Detect which cell encompasses the target text, then output its [x, y] center coordinate. 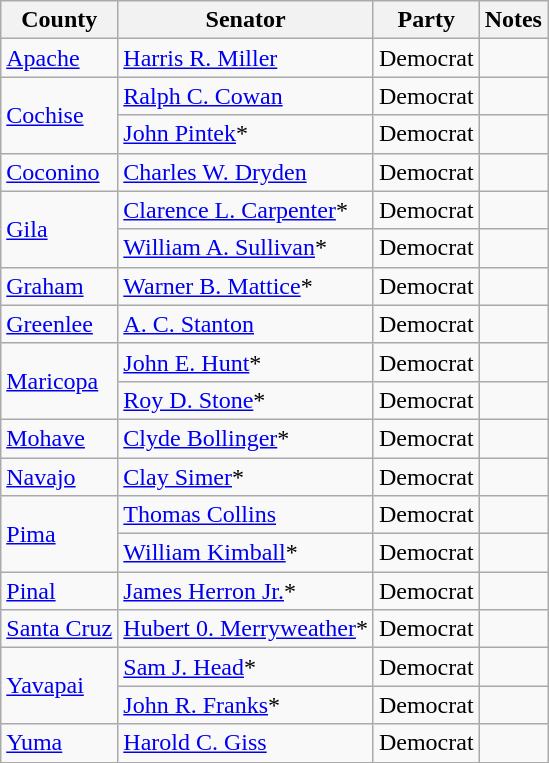
County [60, 20]
James Herron Jr.* [246, 591]
John R. Franks* [246, 705]
Mohave [60, 438]
Ralph C. Cowan [246, 96]
Cochise [60, 115]
Warner B. Mattice* [246, 286]
Senator [246, 20]
Yuma [60, 743]
Maricopa [60, 381]
Harold C. Giss [246, 743]
Yavapai [60, 686]
Clay Simer* [246, 477]
Coconino [60, 172]
Clyde Bollinger* [246, 438]
Apache [60, 58]
Roy D. Stone* [246, 400]
A. C. Stanton [246, 324]
Thomas Collins [246, 515]
Party [426, 20]
Greenlee [60, 324]
Sam J. Head* [246, 667]
John Pintek* [246, 134]
Graham [60, 286]
Navajo [60, 477]
Charles W. Dryden [246, 172]
Notes [513, 20]
Clarence L. Carpenter* [246, 210]
Harris R. Miller [246, 58]
John E. Hunt* [246, 362]
William Kimball* [246, 553]
William A. Sullivan* [246, 248]
Santa Cruz [60, 629]
Pinal [60, 591]
Hubert 0. Merryweather* [246, 629]
Pima [60, 534]
Gila [60, 229]
